Pinpoint the cell where the given text exists, returning its (x, y) midpoint coordinate. 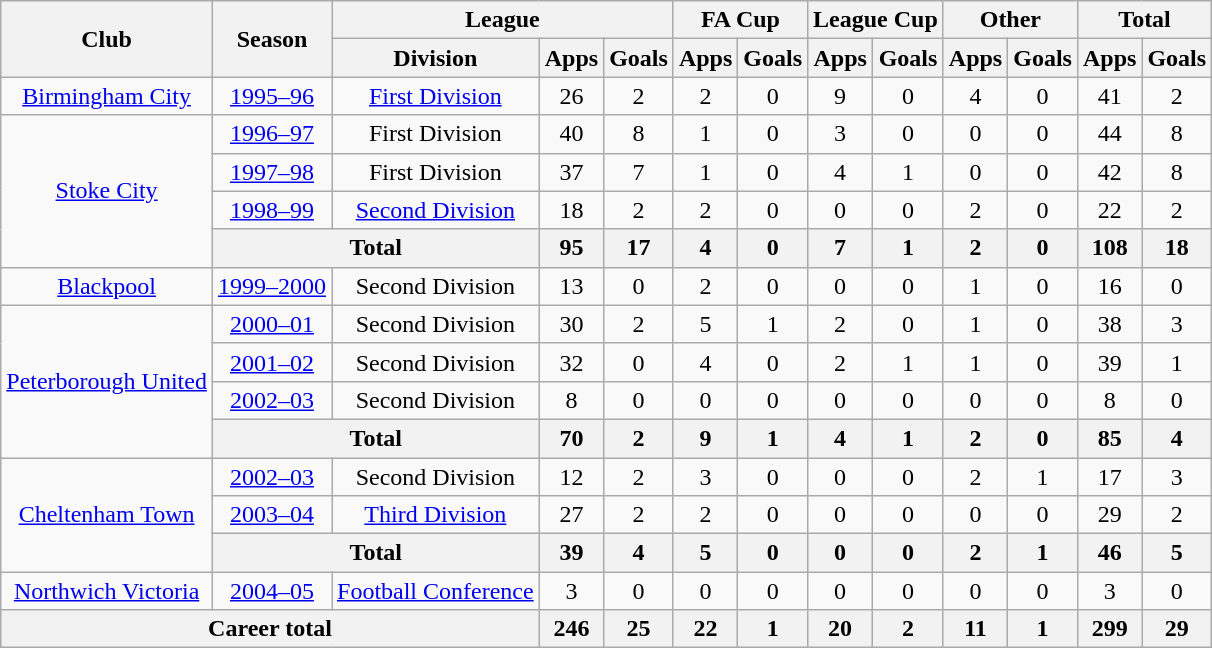
246 (571, 629)
1999–2000 (272, 286)
Season (272, 39)
32 (571, 362)
2003–04 (272, 515)
Club (107, 39)
Cheltenham Town (107, 515)
40 (571, 134)
12 (571, 477)
20 (840, 629)
Other (1010, 20)
37 (571, 172)
46 (1109, 553)
25 (639, 629)
1995–96 (272, 96)
26 (571, 96)
2004–05 (272, 591)
27 (571, 515)
Stoke City (107, 191)
League (503, 20)
Third Division (436, 515)
13 (571, 286)
2000–01 (272, 324)
85 (1109, 438)
1996–97 (272, 134)
70 (571, 438)
38 (1109, 324)
42 (1109, 172)
Division (436, 58)
44 (1109, 134)
108 (1109, 248)
Blackpool (107, 286)
Football Conference (436, 591)
1997–98 (272, 172)
2001–02 (272, 362)
League Cup (876, 20)
299 (1109, 629)
Career total (270, 629)
11 (975, 629)
95 (571, 248)
41 (1109, 96)
Birmingham City (107, 96)
1998–99 (272, 210)
30 (571, 324)
Peterborough United (107, 381)
Northwich Victoria (107, 591)
FA Cup (740, 20)
16 (1109, 286)
